For the text-containing cell, return its midpoint in (x, y) coordinate format. 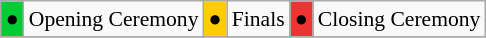
Finals (258, 19)
Opening Ceremony (114, 19)
Closing Ceremony (400, 19)
